Scan for the cell matching the given text and deliver its (X, Y) coordinate at center. 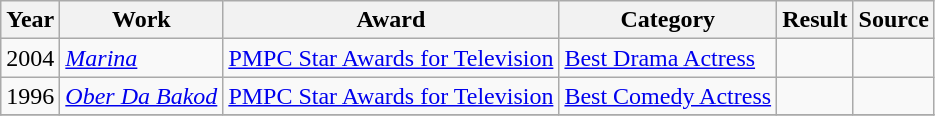
Category (668, 20)
Work (142, 20)
Marina (142, 58)
2004 (30, 58)
Award (391, 20)
Best Drama Actress (668, 58)
Year (30, 20)
Source (894, 20)
Ober Da Bakod (142, 96)
Result (815, 20)
1996 (30, 96)
Best Comedy Actress (668, 96)
